Output the (x, y) coordinate of the center of the cell containing the given text.  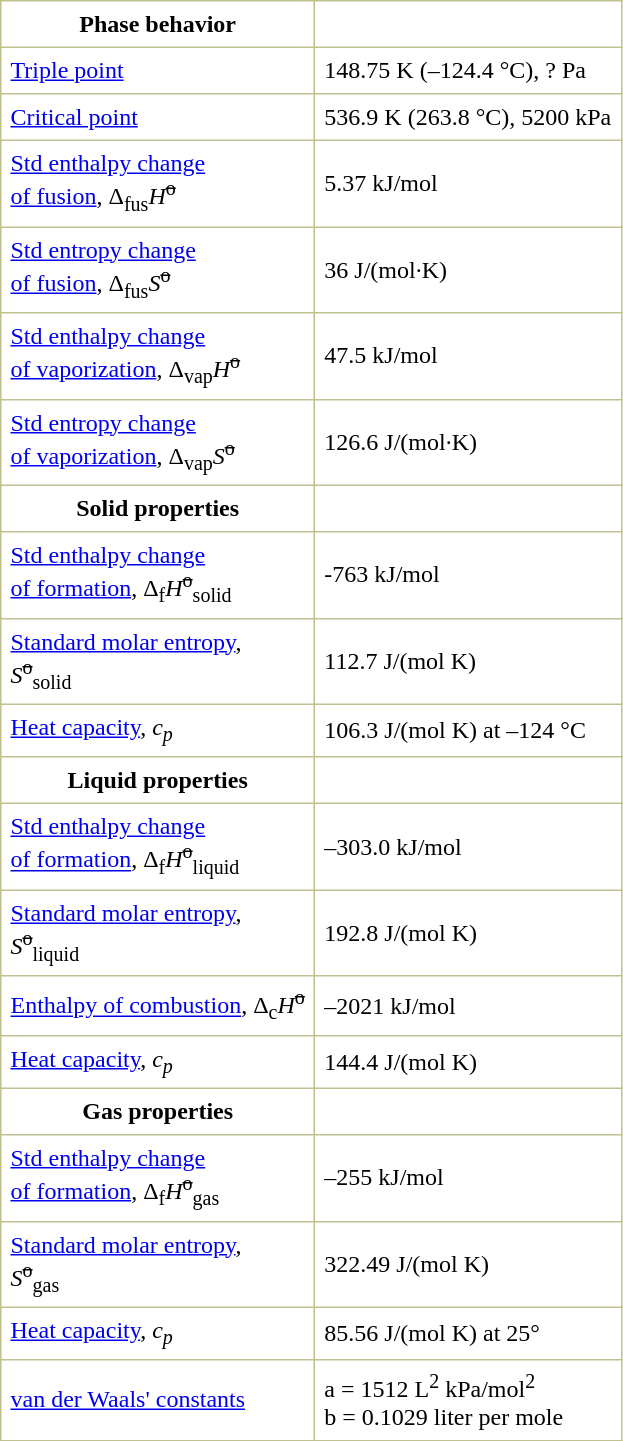
Std enthalpy changeof formation, ΔfHosolid (158, 575)
192.8 J/(mol K) (468, 933)
–255 kJ/mol (468, 1178)
36 J/(mol·K) (468, 270)
Critical point (158, 117)
536.9 K (263.8 °C), 5200 kPa (468, 117)
Gas properties (158, 1111)
Std enthalpy changeof formation, ΔfHoliquid (158, 847)
Std enthalpy changeof fusion, ΔfusHo (158, 183)
Standard molar entropy,Sosolid (158, 661)
47.5 kJ/mol (468, 356)
van der Waals' constants (158, 1400)
–2021 kJ/mol (468, 1006)
Liquid properties (158, 780)
Std enthalpy changeof formation, ΔfHogas (158, 1178)
-763 kJ/mol (468, 575)
Phase behavior (158, 24)
Std entropy changeof fusion, ΔfusSo (158, 270)
Std enthalpy changeof vaporization, ΔvapHo (158, 356)
Standard molar entropy,Soliquid (158, 933)
Enthalpy of combustion, ΔcHo (158, 1006)
a = 1512 L2 kPa/mol2 b = 0.1029 liter per mole (468, 1400)
Std entropy changeof vaporization, ΔvapSo (158, 442)
126.6 J/(mol·K) (468, 442)
Standard molar entropy,Sogas (158, 1264)
–303.0 kJ/mol (468, 847)
148.75 K (–124.4 °C), ? Pa (468, 70)
322.49 J/(mol K) (468, 1264)
5.37 kJ/mol (468, 183)
Triple point (158, 70)
112.7 J/(mol K) (468, 661)
Solid properties (158, 508)
144.4 J/(mol K) (468, 1062)
85.56 J/(mol K) at 25° (468, 1334)
106.3 J/(mol K) at –124 °C (468, 730)
